Provide the [X, Y] coordinate of the cell's center where the given text is located.  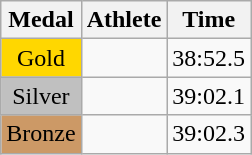
Bronze [41, 134]
Medal [41, 20]
Athlete [124, 20]
39:02.3 [209, 134]
38:52.5 [209, 58]
39:02.1 [209, 96]
Gold [41, 58]
Silver [41, 96]
Time [209, 20]
